For the text-containing cell, return its midpoint in (X, Y) coordinate format. 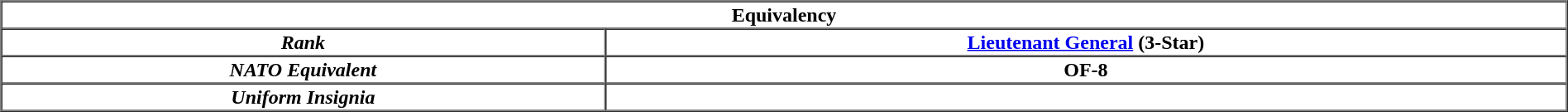
Uniform Insignia (304, 96)
OF-8 (1085, 70)
Lieutenant General (3-Star) (1085, 41)
NATO Equivalent (304, 70)
Rank (304, 41)
Equivalency (784, 15)
